Detect which cell encompasses the target text, then output its [x, y] center coordinate. 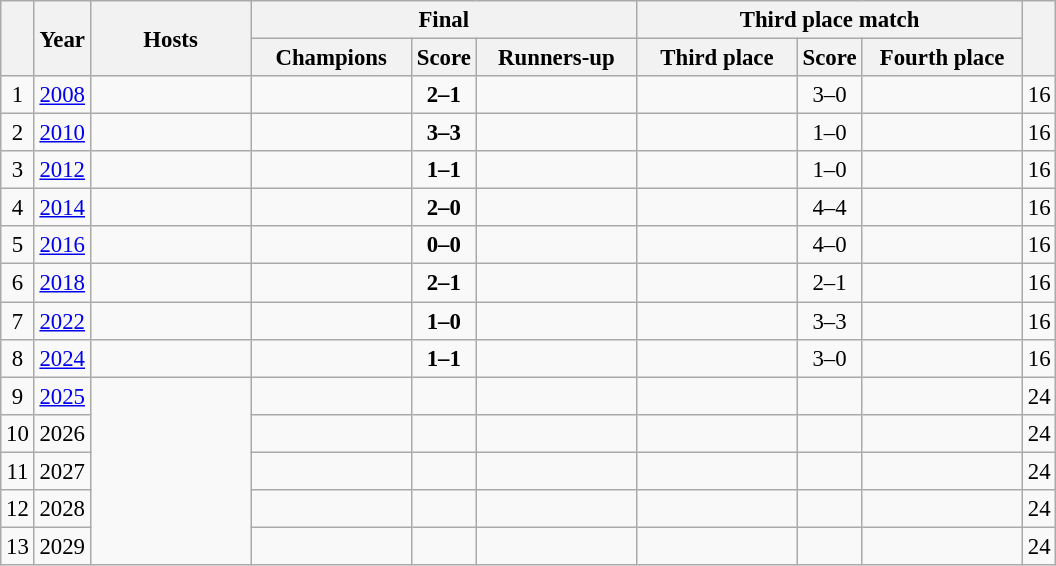
11 [18, 471]
Fourth place [942, 58]
2018 [62, 283]
13 [18, 546]
2025 [62, 396]
2024 [62, 358]
2 [18, 133]
4 [18, 208]
3 [18, 170]
9 [18, 396]
2029 [62, 546]
0–0 [444, 245]
5 [18, 245]
2026 [62, 433]
Third place [718, 58]
2–0 [444, 208]
Third place match [830, 20]
4–4 [830, 208]
10 [18, 433]
Runners-up [556, 58]
Champions [332, 58]
6 [18, 283]
2028 [62, 509]
2010 [62, 133]
Year [62, 38]
2016 [62, 245]
2014 [62, 208]
7 [18, 321]
12 [18, 509]
Final [444, 20]
Hosts [170, 38]
2008 [62, 95]
8 [18, 358]
4–0 [830, 245]
1 [18, 95]
2027 [62, 471]
2022 [62, 321]
2012 [62, 170]
